Pinpoint the cell where the given text exists, returning its (X, Y) midpoint coordinate. 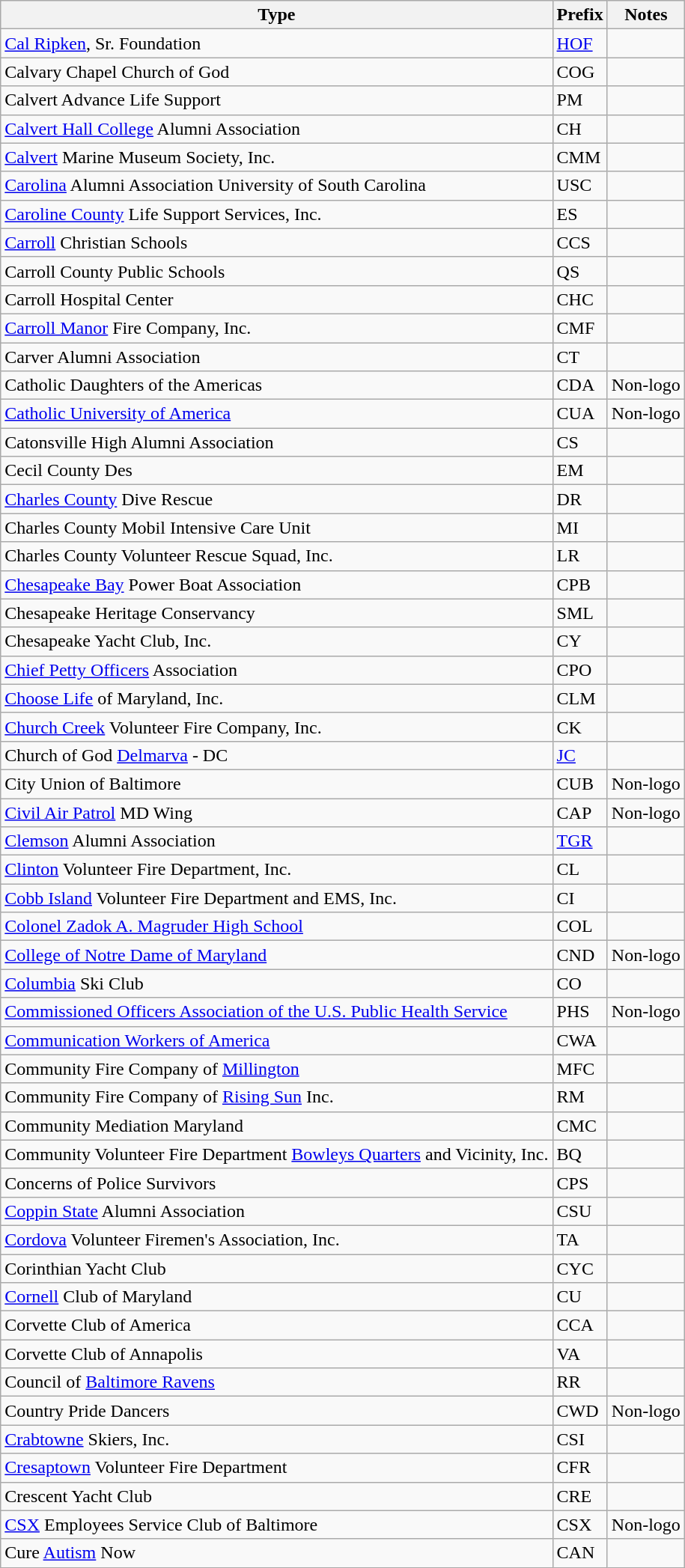
Cobb Island Volunteer Fire Department and EMS, Inc. (277, 898)
CI (579, 898)
RM (579, 1097)
MFC (579, 1069)
CUB (579, 784)
CPO (579, 670)
CAN (579, 1553)
Cure Autism Now (277, 1553)
Catholic Daughters of the Americas (277, 385)
TA (579, 1239)
Calvert Hall College Alumni Association (277, 129)
CSI (579, 1439)
Colonel Zadok A. Magruder High School (277, 927)
CWD (579, 1411)
TGR (579, 841)
CMF (579, 328)
Clinton Volunteer Fire Department, Inc. (277, 870)
VA (579, 1354)
Community Mediation Maryland (277, 1126)
Cecil County Des (277, 471)
Prefix (579, 15)
CFR (579, 1468)
Crescent Yacht Club (277, 1496)
CCS (579, 242)
Cornell Club of Maryland (277, 1297)
Carroll Hospital Center (277, 299)
Civil Air Patrol MD Wing (277, 812)
PM (579, 100)
Carroll Christian Schools (277, 242)
Cresaptown Volunteer Fire Department (277, 1468)
CMM (579, 157)
Communication Workers of America (277, 1040)
CPB (579, 585)
Notes (645, 15)
CK (579, 727)
RR (579, 1382)
Coppin State Alumni Association (277, 1211)
Country Pride Dancers (277, 1411)
Church of God Delmarva - DC (277, 755)
PHS (579, 1012)
Choose Life of Maryland, Inc. (277, 698)
USC (579, 186)
Church Creek Volunteer Fire Company, Inc. (277, 727)
Corvette Club of America (277, 1326)
College of Notre Dame of Maryland (277, 955)
Community Fire Company of Millington (277, 1069)
CAP (579, 812)
BQ (579, 1154)
Type (277, 15)
CPS (579, 1183)
Chesapeake Bay Power Boat Association (277, 585)
Carroll Manor Fire Company, Inc. (277, 328)
Charles County Dive Rescue (277, 499)
CCA (579, 1326)
Crabtowne Skiers, Inc. (277, 1439)
Chesapeake Heritage Conservancy (277, 613)
CU (579, 1297)
SML (579, 613)
Chief Petty Officers Association (277, 670)
Caroline County Life Support Services, Inc. (277, 214)
CH (579, 129)
CLM (579, 698)
CHC (579, 299)
Clemson Alumni Association (277, 841)
Calvary Chapel Church of God (277, 72)
CSX (579, 1525)
CUA (579, 414)
Carroll County Public Schools (277, 271)
Community Volunteer Fire Department Bowleys Quarters and Vicinity, Inc. (277, 1154)
CRE (579, 1496)
Cordova Volunteer Firemen's Association, Inc. (277, 1239)
Community Fire Company of Rising Sun Inc. (277, 1097)
CSX Employees Service Club of Baltimore (277, 1525)
COG (579, 72)
Catonsville High Alumni Association (277, 442)
Charles County Volunteer Rescue Squad, Inc. (277, 556)
CL (579, 870)
City Union of Baltimore (277, 784)
Calvert Advance Life Support (277, 100)
JC (579, 755)
Columbia Ski Club (277, 983)
COL (579, 927)
Carolina Alumni Association University of South Carolina (277, 186)
Calvert Marine Museum Society, Inc. (277, 157)
CDA (579, 385)
ES (579, 214)
CYC (579, 1269)
Catholic University of America (277, 414)
Chesapeake Yacht Club, Inc. (277, 641)
QS (579, 271)
Cal Ripken, Sr. Foundation (277, 43)
CS (579, 442)
CSU (579, 1211)
Concerns of Police Survivors (277, 1183)
DR (579, 499)
Corvette Club of Annapolis (277, 1354)
Corinthian Yacht Club (277, 1269)
CY (579, 641)
CND (579, 955)
CO (579, 983)
Charles County Mobil Intensive Care Unit (277, 528)
HOF (579, 43)
Commissioned Officers Association of the U.S. Public Health Service (277, 1012)
CWA (579, 1040)
MI (579, 528)
Council of Baltimore Ravens (277, 1382)
CMC (579, 1126)
EM (579, 471)
LR (579, 556)
CT (579, 357)
Carver Alumni Association (277, 357)
